Find where the given text appears and provide that cell's center as [x, y] coordinate. 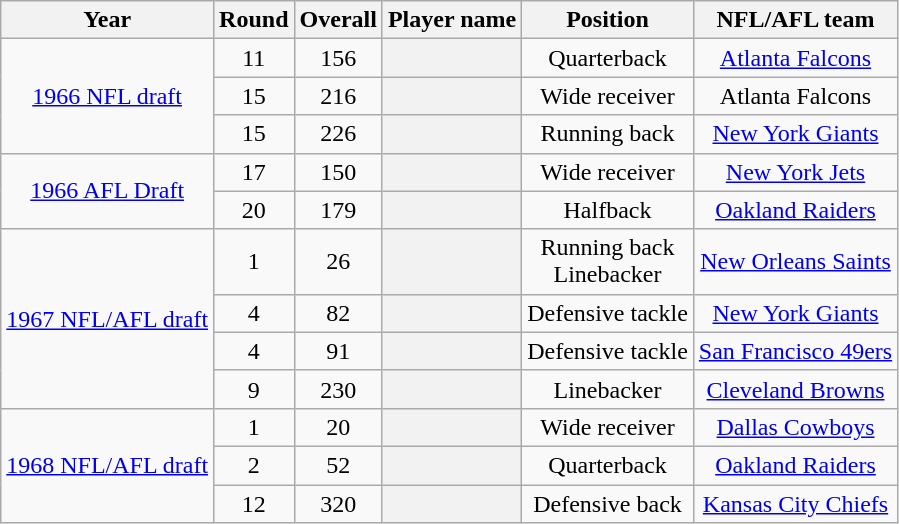
226 [338, 134]
82 [338, 313]
9 [254, 389]
2 [254, 465]
Halfback [608, 210]
150 [338, 172]
Linebacker [608, 389]
26 [338, 262]
Kansas City Chiefs [795, 503]
Position [608, 20]
New Orleans Saints [795, 262]
San Francisco 49ers [795, 351]
320 [338, 503]
156 [338, 58]
12 [254, 503]
179 [338, 210]
Year [108, 20]
1966 AFL Draft [108, 191]
NFL/AFL team [795, 20]
Round [254, 20]
Running back [608, 134]
52 [338, 465]
11 [254, 58]
216 [338, 96]
17 [254, 172]
1968 NFL/AFL draft [108, 465]
New York Jets [795, 172]
Dallas Cowboys [795, 427]
1967 NFL/AFL draft [108, 318]
Defensive back [608, 503]
Overall [338, 20]
Cleveland Browns [795, 389]
Running backLinebacker [608, 262]
91 [338, 351]
230 [338, 389]
Player name [452, 20]
1966 NFL draft [108, 96]
